Pinpoint the cell where the given text exists, returning its (X, Y) midpoint coordinate. 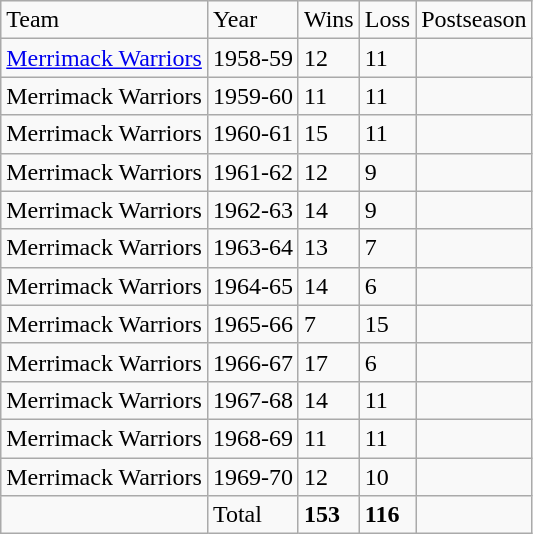
Postseason (474, 20)
10 (387, 477)
1959-60 (252, 96)
1969-70 (252, 477)
1960-61 (252, 134)
116 (387, 515)
1964-65 (252, 286)
1966-67 (252, 362)
1962-63 (252, 210)
1967-68 (252, 400)
Wins (328, 20)
Year (252, 20)
1965-66 (252, 324)
1968-69 (252, 438)
Team (104, 20)
1963-64 (252, 248)
17 (328, 362)
13 (328, 248)
1958-59 (252, 58)
Loss (387, 20)
Total (252, 515)
153 (328, 515)
1961-62 (252, 172)
